Scan for the cell matching the given text and deliver its (X, Y) coordinate at center. 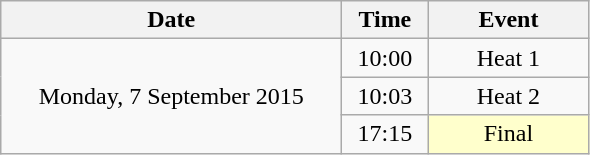
10:00 (385, 58)
Final (508, 134)
Time (385, 20)
Heat 2 (508, 96)
Date (172, 20)
Heat 1 (508, 58)
Monday, 7 September 2015 (172, 96)
10:03 (385, 96)
17:15 (385, 134)
Event (508, 20)
